Return [x, y] of the center of cell containing provided text 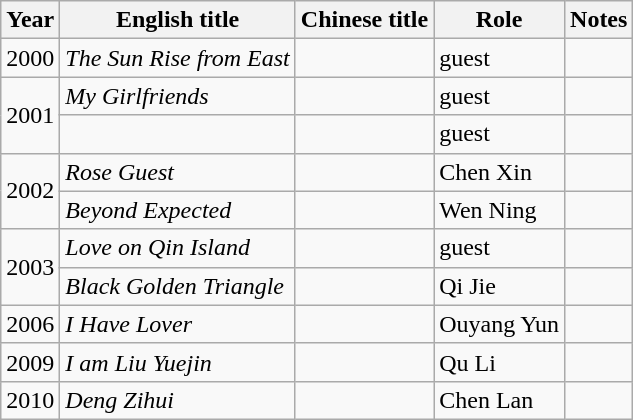
2002 [30, 191]
2010 [30, 400]
Chen Lan [500, 400]
Deng Zihui [178, 400]
My Girlfriends [178, 96]
2003 [30, 267]
Wen Ning [500, 210]
Black Golden Triangle [178, 286]
Year [30, 20]
Rose Guest [178, 172]
Beyond Expected [178, 210]
I am Liu Yuejin [178, 362]
I Have Lover [178, 324]
2009 [30, 362]
Role [500, 20]
Notes [599, 20]
2001 [30, 115]
The Sun Rise from East [178, 58]
Ouyang Yun [500, 324]
2006 [30, 324]
Qi Jie [500, 286]
2000 [30, 58]
Chen Xin [500, 172]
English title [178, 20]
Love on Qin Island [178, 248]
Qu Li [500, 362]
Chinese title [364, 20]
